Capture the cell that displays the provided text and extract its (x, y) central coordinate. 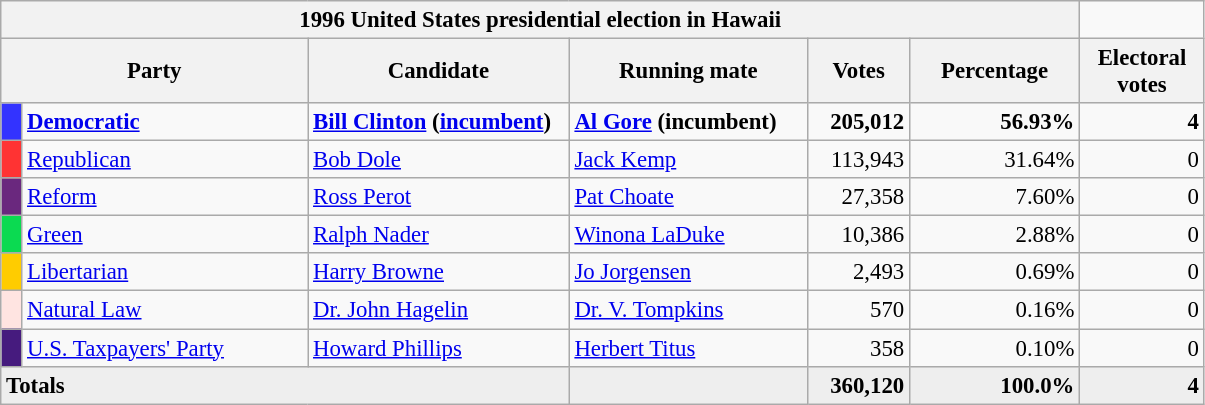
Reform (165, 197)
100.0% (994, 385)
Green (165, 235)
360,120 (859, 385)
Republican (165, 160)
Libertarian (165, 273)
Dr. V. Tompkins (688, 310)
Jo Jorgensen (688, 273)
Candidate (438, 72)
Running mate (688, 72)
2.88% (994, 235)
0.69% (994, 273)
27,358 (859, 197)
1996 United States presidential election in Hawaii (540, 20)
Bob Dole (438, 160)
Al Gore (incumbent) (688, 122)
Ross Perot (438, 197)
Democratic (165, 122)
Votes (859, 72)
Jack Kemp (688, 160)
Party (154, 72)
31.64% (994, 160)
Winona LaDuke (688, 235)
Natural Law (165, 310)
Pat Choate (688, 197)
0.16% (994, 310)
2,493 (859, 273)
56.93% (994, 122)
Herbert Titus (688, 348)
U.S. Taxpayers' Party (165, 348)
Ralph Nader (438, 235)
113,943 (859, 160)
358 (859, 348)
Bill Clinton (incumbent) (438, 122)
0.10% (994, 348)
Howard Phillips (438, 348)
Percentage (994, 72)
7.60% (994, 197)
10,386 (859, 235)
Harry Browne (438, 273)
570 (859, 310)
205,012 (859, 122)
Totals (285, 385)
Electoral votes (1142, 72)
Dr. John Hagelin (438, 310)
